Detect which cell encompasses the target text, then output its (X, Y) center coordinate. 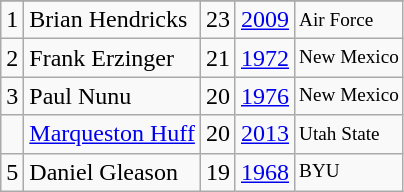
1976 (264, 96)
3 (12, 96)
1 (12, 20)
21 (218, 58)
Utah State (350, 134)
Marqueston Huff (112, 134)
1968 (264, 172)
Frank Erzinger (112, 58)
Paul Nunu (112, 96)
2009 (264, 20)
2 (12, 58)
Daniel Gleason (112, 172)
19 (218, 172)
23 (218, 20)
BYU (350, 172)
Air Force (350, 20)
5 (12, 172)
1972 (264, 58)
Brian Hendricks (112, 20)
2013 (264, 134)
